From the cell containing the given text, extract its center point as (X, Y) coordinate. 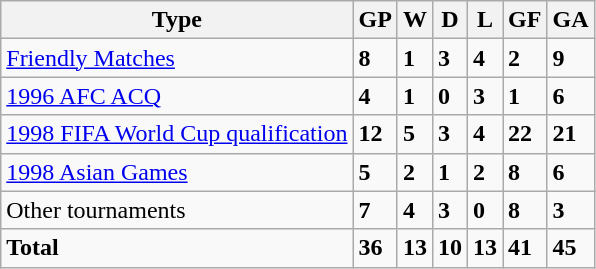
GA (570, 20)
9 (570, 58)
W (414, 20)
L (486, 20)
Total (177, 248)
36 (375, 248)
Friendly Matches (177, 58)
45 (570, 248)
41 (525, 248)
1998 Asian Games (177, 172)
Other tournaments (177, 210)
Type (177, 20)
D (450, 20)
1996 AFC ACQ (177, 96)
GP (375, 20)
10 (450, 248)
GF (525, 20)
7 (375, 210)
1998 FIFA World Cup qualification (177, 134)
22 (525, 134)
21 (570, 134)
12 (375, 134)
